Output the [X, Y] coordinate of the center of the cell containing the given text.  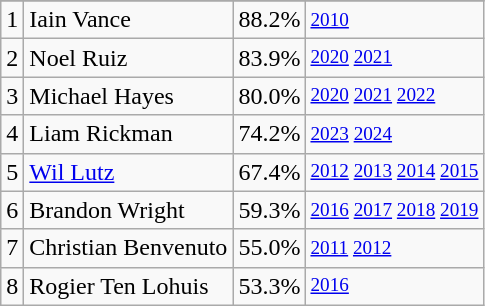
2016 2017 2018 2019 [394, 210]
Noel Ruiz [128, 58]
Christian Benvenuto [128, 248]
Wil Lutz [128, 172]
Iain Vance [128, 20]
74.2% [270, 134]
2020 2021 [394, 58]
88.2% [270, 20]
4 [12, 134]
Rogier Ten Lohuis [128, 286]
2020 2021 2022 [394, 96]
3 [12, 96]
2023 2024 [394, 134]
Michael Hayes [128, 96]
2012 2013 2014 2015 [394, 172]
2016 [394, 286]
Brandon Wright [128, 210]
67.4% [270, 172]
Liam Rickman [128, 134]
2010 [394, 20]
5 [12, 172]
7 [12, 248]
59.3% [270, 210]
83.9% [270, 58]
53.3% [270, 286]
8 [12, 286]
2011 2012 [394, 248]
6 [12, 210]
80.0% [270, 96]
55.0% [270, 248]
2 [12, 58]
1 [12, 20]
